From the cell containing the given text, extract its center point as [x, y] coordinate. 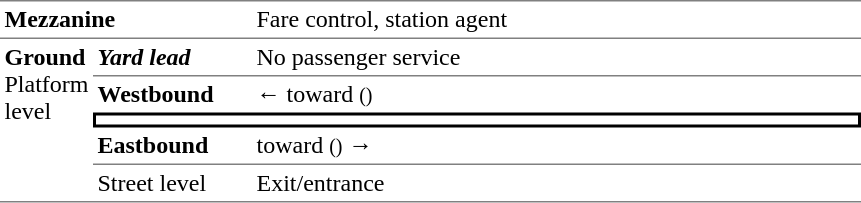
Eastbound [172, 147]
Mezzanine [126, 19]
Fare control, station agent [556, 19]
Exit/entrance [556, 184]
Street level [172, 184]
GroundPlatform level [46, 120]
Westbound [172, 94]
No passenger service [556, 57]
← toward () [556, 94]
Yard lead [172, 57]
toward () → [556, 147]
